Locate the cell with the specified text and output its (X, Y) center coordinate. 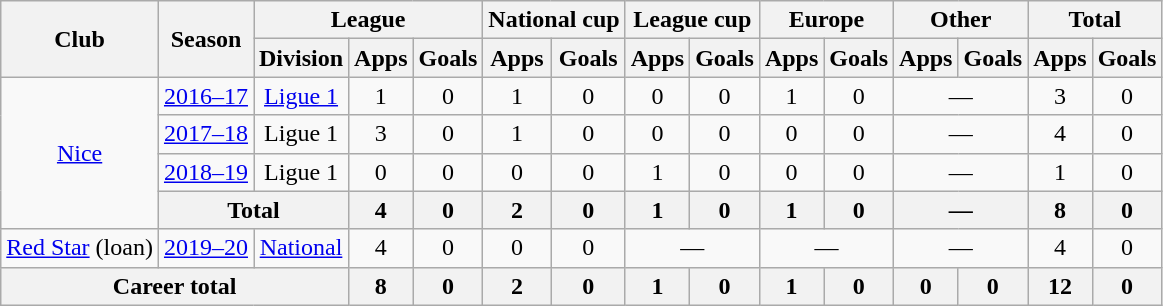
Europe (826, 20)
Career total (175, 286)
Nice (80, 153)
League cup (692, 20)
12 (1060, 286)
Division (302, 58)
National (302, 248)
Red Star (loan) (80, 248)
Other (961, 20)
2019–20 (206, 248)
2016–17 (206, 96)
2018–19 (206, 172)
League (368, 20)
Club (80, 39)
National cup (554, 20)
Season (206, 39)
2017–18 (206, 134)
